Output the [X, Y] coordinate of the center of the cell containing the given text.  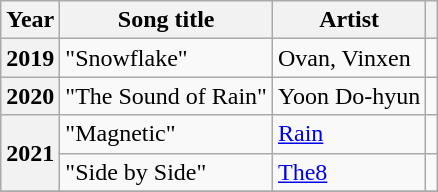
Ovan, Vinxen [348, 58]
2020 [30, 96]
Yoon Do-hyun [348, 96]
"Snowflake" [166, 58]
Artist [348, 20]
Song title [166, 20]
"Side by Side" [166, 172]
Year [30, 20]
2021 [30, 153]
Rain [348, 134]
"Magnetic" [166, 134]
2019 [30, 58]
"The Sound of Rain" [166, 96]
The8 [348, 172]
